From the cell containing the given text, extract its center point as (X, Y) coordinate. 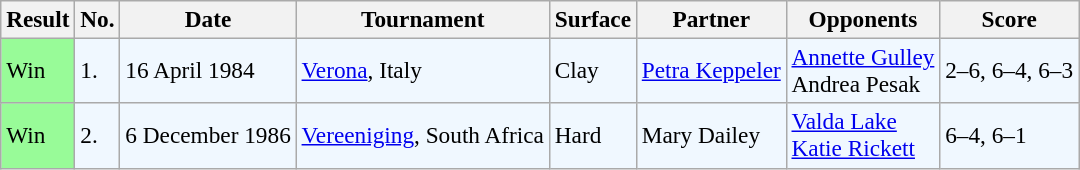
Hard (592, 136)
Partner (711, 19)
1. (98, 70)
Verona, Italy (422, 70)
Annette Gulley Andrea Pesak (863, 70)
Tournament (422, 19)
Valda Lake Katie Rickett (863, 136)
2. (98, 136)
No. (98, 19)
Surface (592, 19)
Opponents (863, 19)
6 December 1986 (208, 136)
Vereeniging, South Africa (422, 136)
2–6, 6–4, 6–3 (1010, 70)
6–4, 6–1 (1010, 136)
Mary Dailey (711, 136)
Date (208, 19)
Score (1010, 19)
Result (38, 19)
Clay (592, 70)
Petra Keppeler (711, 70)
16 April 1984 (208, 70)
